Identify which cell holds the provided text, then report its (x, y) central coordinate. 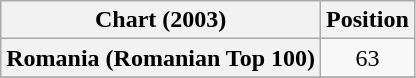
Position (368, 20)
63 (368, 58)
Romania (Romanian Top 100) (161, 58)
Chart (2003) (161, 20)
